Pinpoint the cell where the given text exists, returning its (x, y) midpoint coordinate. 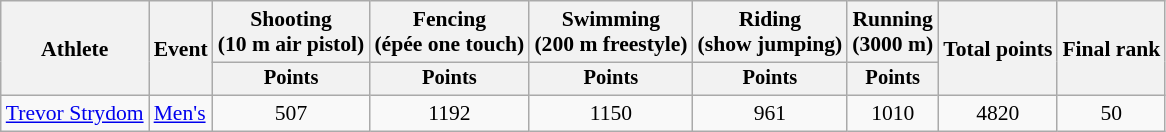
4820 (998, 114)
1150 (610, 114)
507 (292, 114)
50 (1111, 114)
961 (770, 114)
Final rank (1111, 48)
Men's (181, 114)
Total points (998, 48)
Running(3000 m) (892, 32)
1192 (449, 114)
Event (181, 48)
1010 (892, 114)
Riding(show jumping) (770, 32)
Swimming(200 m freestyle) (610, 32)
Athlete (75, 48)
Fencing(épée one touch) (449, 32)
Trevor Strydom (75, 114)
Shooting(10 m air pistol) (292, 32)
